Provide the (X, Y) coordinate of the cell's center where the given text is located.  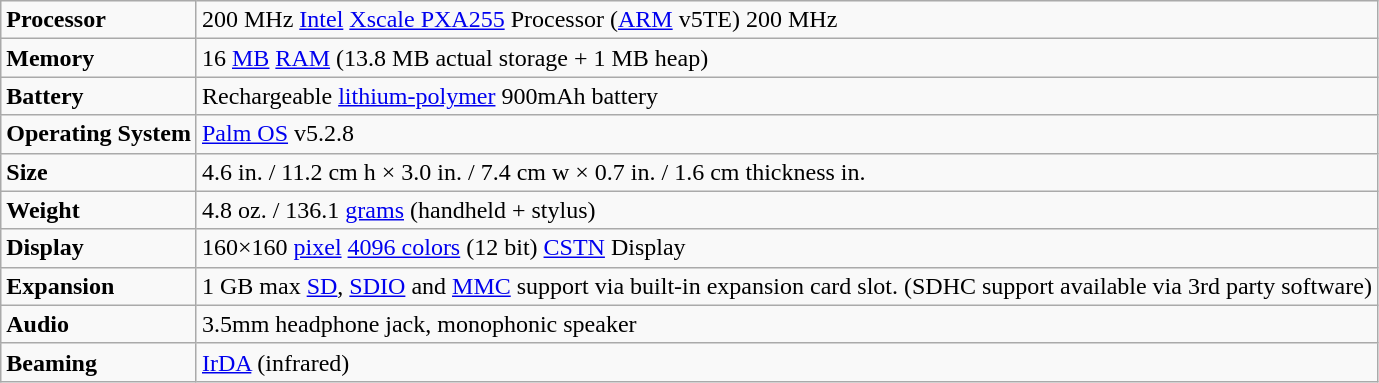
160×160 pixel 4096 colors (12 bit) CSTN Display (786, 248)
Weight (99, 210)
Size (99, 172)
4.6 in. / 11.2 cm h × 3.0 in. / 7.4 cm w × 0.7 in. / 1.6 cm thickness in. (786, 172)
IrDA (infrared) (786, 362)
Battery (99, 96)
1 GB max SD, SDIO and MMC support via built-in expansion card slot. (SDHC support available via 3rd party software) (786, 286)
3.5mm headphone jack, monophonic speaker (786, 324)
Processor (99, 20)
Display (99, 248)
Memory (99, 58)
Palm OS v5.2.8 (786, 134)
Expansion (99, 286)
Rechargeable lithium-polymer 900mAh battery (786, 96)
200 MHz Intel Xscale PXA255 Processor (ARM v5TE) 200 MHz (786, 20)
16 MB RAM (13.8 MB actual storage + 1 MB heap) (786, 58)
Beaming (99, 362)
4.8 oz. / 136.1 grams (handheld + stylus) (786, 210)
Operating System (99, 134)
Audio (99, 324)
